Pinpoint the cell where the given text exists, returning its (X, Y) midpoint coordinate. 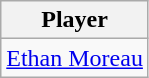
Player (75, 20)
Ethan Moreau (75, 58)
